Return [X, Y] of the center of cell containing provided text 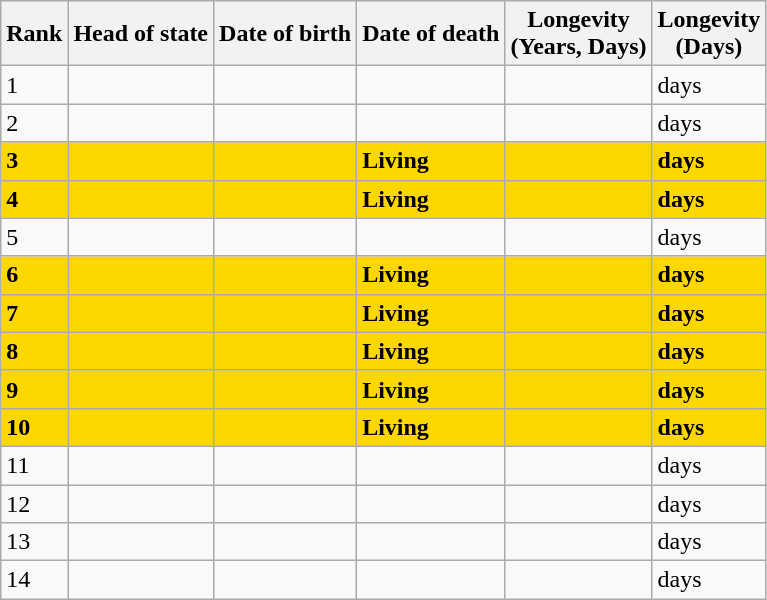
7 [34, 313]
1 [34, 85]
4 [34, 199]
Longevity(Days) [709, 34]
14 [34, 580]
5 [34, 237]
Date of death [431, 34]
Date of birth [286, 34]
11 [34, 465]
9 [34, 389]
10 [34, 427]
Head of state [141, 34]
2 [34, 123]
6 [34, 275]
12 [34, 503]
13 [34, 542]
8 [34, 351]
3 [34, 161]
Rank [34, 34]
Longevity(Years, Days) [578, 34]
